Capture the cell that displays the provided text and extract its [x, y] central coordinate. 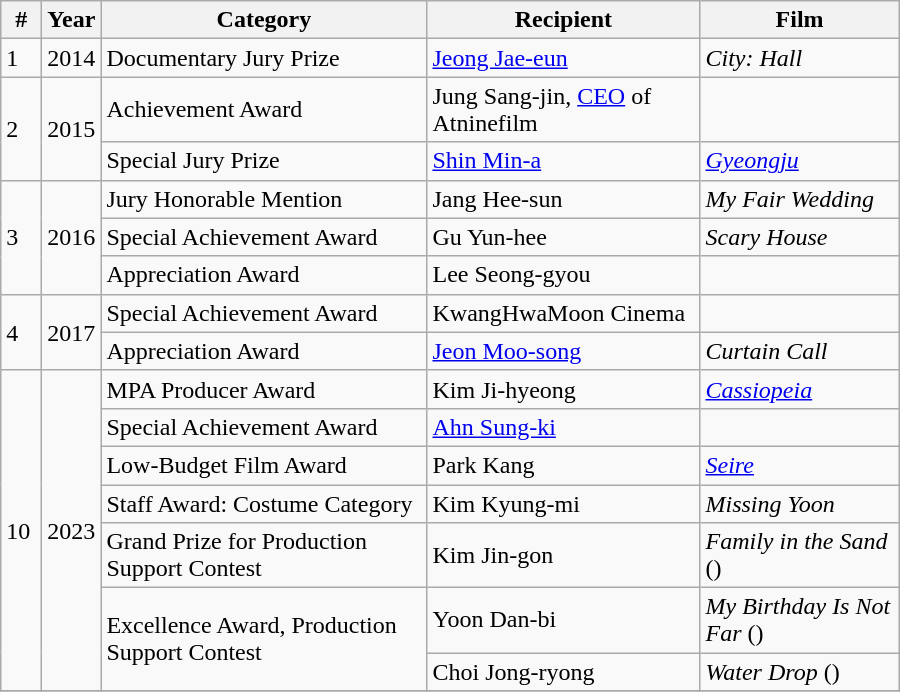
Jeong Jae-eun [564, 58]
Category [264, 20]
KwangHwaMoon Cinema [564, 313]
2016 [72, 237]
Choi Jong-ryong [564, 672]
Jang Hee-sun [564, 199]
# [22, 20]
2023 [72, 530]
My Birthday Is Not Far () [800, 620]
Family in the Sand () [800, 556]
Jung Sang-jin, CEO of Atninefilm [564, 110]
Jeon Moo-song [564, 351]
Kim Kyung-mi [564, 503]
Jury Honorable Mention [264, 199]
Lee Seong-gyou [564, 275]
Film [800, 20]
Special Jury Prize [264, 161]
2 [22, 128]
Water Drop () [800, 672]
Park Kang [564, 465]
Recipient [564, 20]
Seire [800, 465]
Kim Jin-gon [564, 556]
3 [22, 237]
4 [22, 332]
2015 [72, 128]
Low-Budget Film Award [264, 465]
Excellence Award, Production Support Contest [264, 640]
Staff Award: Costume Category [264, 503]
10 [22, 530]
1 [22, 58]
City: Hall [800, 58]
My Fair Wedding [800, 199]
Missing Yoon [800, 503]
Documentary Jury Prize [264, 58]
Kim Ji-hyeong [564, 389]
Year [72, 20]
Curtain Call [800, 351]
2017 [72, 332]
Yoon Dan-bi [564, 620]
Ahn Sung-ki [564, 427]
Gyeongju [800, 161]
2014 [72, 58]
Achievement Award [264, 110]
Shin Min-a [564, 161]
Grand Prize for Production Support Contest [264, 556]
Scary House [800, 237]
MPA Producer Award [264, 389]
Cassiopeia [800, 389]
Gu Yun-hee [564, 237]
